Determine the (X, Y) coordinate at the center of the cell enclosing the given text.  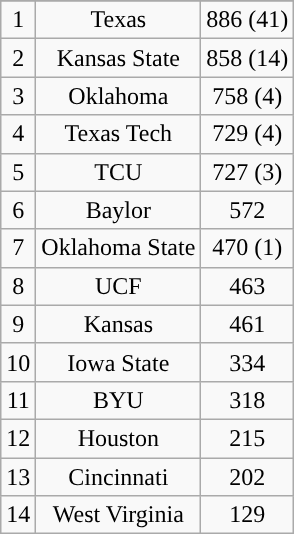
Texas (118, 20)
10 (18, 362)
2 (18, 58)
461 (248, 324)
BYU (118, 400)
463 (248, 286)
13 (18, 477)
318 (248, 400)
Oklahoma (118, 96)
9 (18, 324)
Oklahoma State (118, 248)
12 (18, 438)
215 (248, 438)
729 (4) (248, 134)
4 (18, 134)
8 (18, 286)
UCF (118, 286)
727 (3) (248, 172)
TCU (118, 172)
886 (41) (248, 20)
858 (14) (248, 58)
470 (1) (248, 248)
West Virginia (118, 515)
1 (18, 20)
572 (248, 210)
Cincinnati (118, 477)
Kansas State (118, 58)
3 (18, 96)
5 (18, 172)
Baylor (118, 210)
Houston (118, 438)
7 (18, 248)
Iowa State (118, 362)
202 (248, 477)
758 (4) (248, 96)
Kansas (118, 324)
11 (18, 400)
6 (18, 210)
334 (248, 362)
129 (248, 515)
Texas Tech (118, 134)
14 (18, 515)
